Extract the (X, Y) coordinate from the center of the cell holding the provided text.  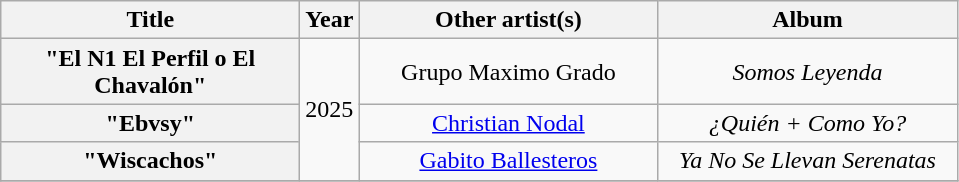
Ya No Se Llevan Serenatas (808, 161)
Title (150, 20)
¿Quién + Como Yo? (808, 123)
Somos Leyenda (808, 72)
"El N1 El Perfil o El Chavalón" (150, 72)
Christian Nodal (508, 123)
Grupo Maximo Grado (508, 72)
Other artist(s) (508, 20)
"Ebvsy" (150, 123)
Year (330, 20)
"Wiscachos" (150, 161)
Album (808, 20)
2025 (330, 110)
Gabito Ballesteros (508, 161)
